Find where the given text appears and provide that cell's center as (x, y) coordinate. 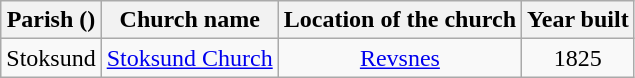
Stoksund (51, 58)
Church name (190, 20)
Parish () (51, 20)
1825 (578, 58)
Location of the church (400, 20)
Year built (578, 20)
Stoksund Church (190, 58)
Revsnes (400, 58)
